Output the (X, Y) coordinate of the center of the cell containing the given text.  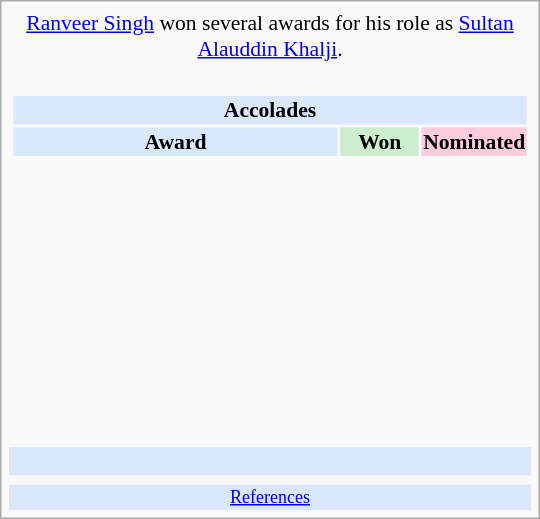
Nominated (474, 141)
Award (175, 141)
Ranveer Singh won several awards for his role as Sultan Alauddin Khalji. (270, 36)
Accolades (270, 110)
Accolades Award Won Nominated (270, 255)
Won (380, 141)
References (270, 497)
